Return [X, Y] of the center of cell containing provided text 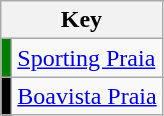
Key [82, 20]
Boavista Praia [87, 96]
Sporting Praia [87, 58]
